Determine the (X, Y) coordinate at the center of the cell enclosing the given text.  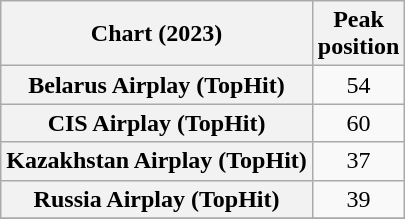
Belarus Airplay (TopHit) (157, 85)
60 (358, 123)
37 (358, 161)
Russia Airplay (TopHit) (157, 199)
CIS Airplay (TopHit) (157, 123)
54 (358, 85)
Peakposition (358, 34)
Chart (2023) (157, 34)
Kazakhstan Airplay (TopHit) (157, 161)
39 (358, 199)
